Find where the given text appears and provide that cell's center as [x, y] coordinate. 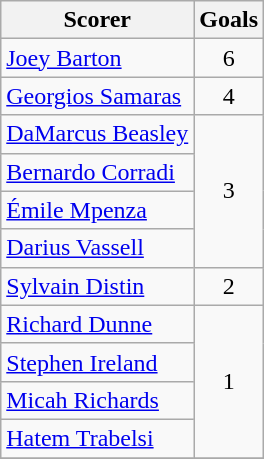
Georgios Samaras [98, 96]
Richard Dunne [98, 324]
4 [229, 96]
Micah Richards [98, 400]
Goals [229, 20]
Stephen Ireland [98, 362]
2 [229, 286]
1 [229, 381]
Joey Barton [98, 58]
6 [229, 58]
Bernardo Corradi [98, 172]
Scorer [98, 20]
DaMarcus Beasley [98, 134]
Hatem Trabelsi [98, 438]
Sylvain Distin [98, 286]
Émile Mpenza [98, 210]
3 [229, 191]
Darius Vassell [98, 248]
